Determine the [X, Y] coordinate at the center of the cell enclosing the given text.  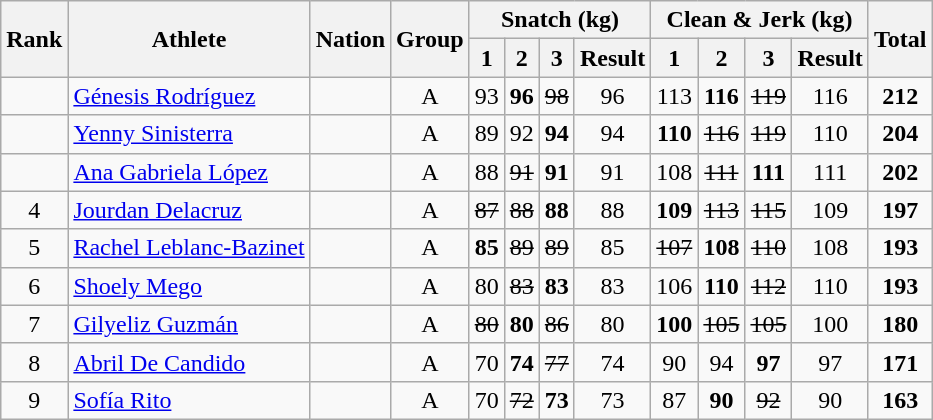
Rank [34, 39]
93 [486, 96]
Clean & Jerk (kg) [760, 20]
9 [34, 400]
Génesis Rodríguez [189, 96]
112 [768, 286]
163 [900, 400]
Total [900, 39]
6 [34, 286]
Yenny Sinisterra [189, 134]
115 [768, 210]
Sofía Rito [189, 400]
202 [900, 172]
86 [556, 324]
8 [34, 362]
106 [674, 286]
Rachel Leblanc-Bazinet [189, 248]
171 [900, 362]
4 [34, 210]
Abril De Candido [189, 362]
197 [900, 210]
Ana Gabriela López [189, 172]
212 [900, 96]
Nation [350, 39]
204 [900, 134]
107 [674, 248]
Athlete [189, 39]
180 [900, 324]
7 [34, 324]
77 [556, 362]
5 [34, 248]
Shoely Mego [189, 286]
Snatch (kg) [560, 20]
98 [556, 96]
Gilyeliz Guzmán [189, 324]
Jourdan Delacruz [189, 210]
72 [522, 400]
Group [430, 39]
